Output the [x, y] coordinate of the center of the cell containing the given text.  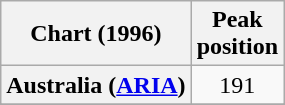
Chart (1996) [96, 34]
191 [237, 85]
Australia (ARIA) [96, 85]
Peakposition [237, 34]
